Find where the given text appears and provide that cell's center as (X, Y) coordinate. 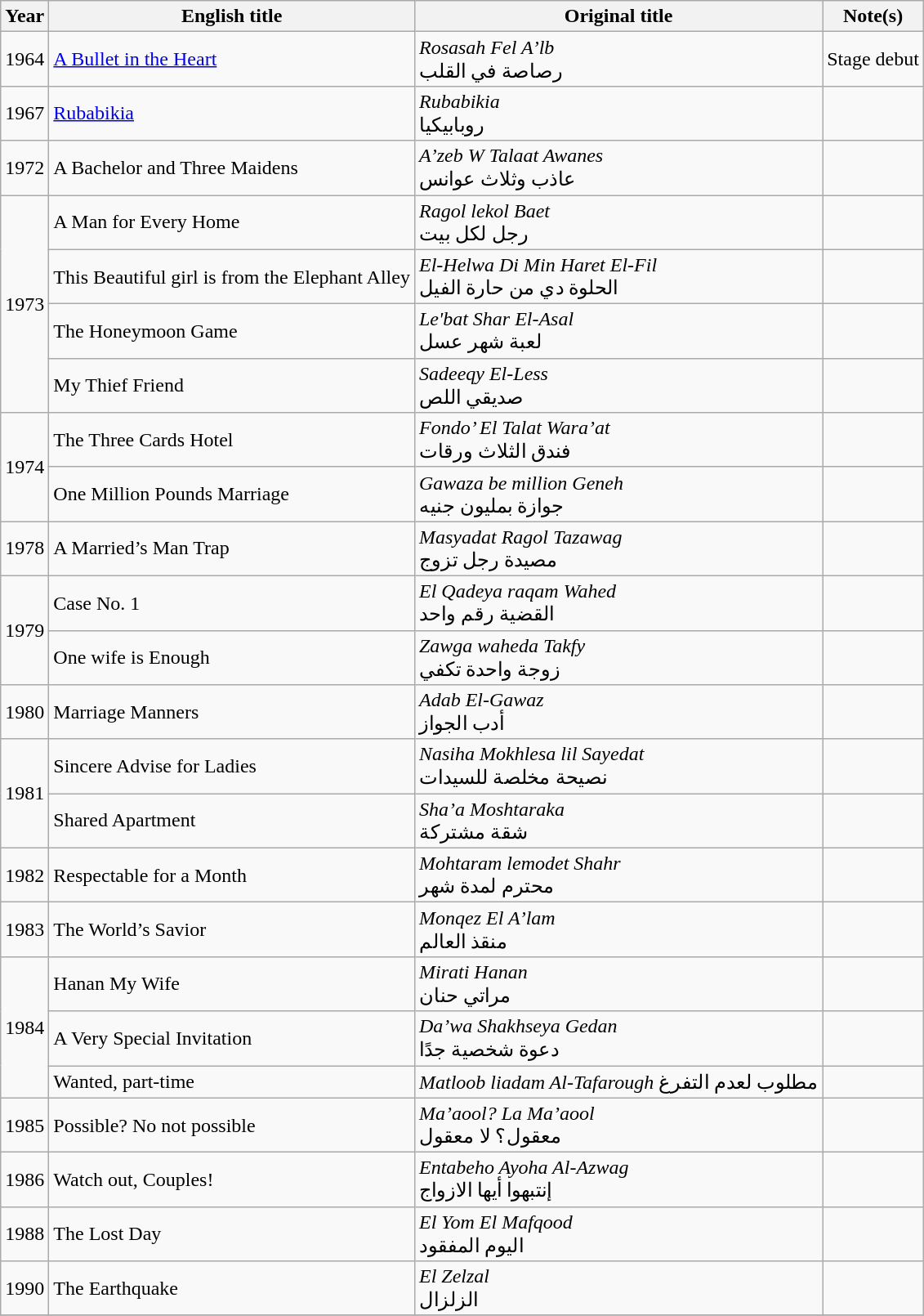
Watch out, Couples! (232, 1180)
1988 (25, 1234)
1974 (25, 468)
Monqez El A’lamمنقذ العالم (618, 930)
A Bullet in the Heart (232, 59)
Mohtaram lemodet Shahrمحترم لمدة شهر (618, 875)
Sincere Advise for Ladies (232, 767)
Possible? No not possible (232, 1125)
A Very Special Invitation (232, 1038)
A Man for Every Home (232, 222)
Note(s) (873, 16)
Stage debut (873, 59)
1979 (25, 629)
1982 (25, 875)
One wife is Enough (232, 657)
My Thief Friend (232, 386)
Matloob liadam Al-Tafarough مطلوب لعدم التفرغ (618, 1082)
Gawaza be million Genehجوازة بمليون جنيه (618, 494)
1983 (25, 930)
Case No. 1 (232, 603)
1984 (25, 1027)
Ma’aool? La Ma’aoolمعقول؟ لا معقول (618, 1125)
The Honeymoon Game (232, 332)
1973 (25, 303)
Adab El-Gawazأدب الجواز (618, 713)
Mirati Hananمراتي حنان (618, 984)
Da’wa Shakhseya Gedanدعوة شخصية جدًا (618, 1038)
One Million Pounds Marriage (232, 494)
Sha’a Moshtarakaشقة مشتركة (618, 821)
1967 (25, 113)
1981 (25, 793)
Wanted, part-time (232, 1082)
Respectable for a Month (232, 875)
Le'bat Shar El-Asalلعبة شهر عسل (618, 332)
1985 (25, 1125)
1986 (25, 1180)
Sadeeqy El-Lessصديقي اللص (618, 386)
Nasiha Mokhlesa lil Sayedatنصيحة مخلصة للسيدات (618, 767)
Rubabikia (232, 113)
Entabeho Ayoha Al-Azwagإنتبهوا أيها الازواج (618, 1180)
Hanan My Wife (232, 984)
Rubabikiaروبابيكيا (618, 113)
A Bachelor and Three Maidens (232, 168)
El Yom El Mafqoodاليوم المفقود (618, 1234)
1980 (25, 713)
Original title (618, 16)
English title (232, 16)
The Three Cards Hotel (232, 440)
Fondo’ El Talat Wara’atفندق الثلاث ورقات (618, 440)
Marriage Manners (232, 713)
El Zelzalالزلزال (618, 1288)
1972 (25, 168)
Ragol lekol Baetرجل لكل بيت (618, 222)
Masyadat Ragol Tazawagمصيدة رجل تزوج (618, 549)
The Lost Day (232, 1234)
1990 (25, 1288)
El-Helwa Di Min Haret El-Filالحلوة دي من حارة الفيل (618, 276)
The Earthquake (232, 1288)
El Qadeya raqam Wahedالقضية رقم واحد (618, 603)
A’zeb W Talaat Awanesعاذب وثلاث عوانس (618, 168)
Year (25, 16)
Shared Apartment (232, 821)
This Beautiful girl is from the Elephant Alley (232, 276)
1978 (25, 549)
1964 (25, 59)
The World’s Savior (232, 930)
A Married’s Man Trap (232, 549)
Zawga waheda Takfyزوجة واحدة تكفي (618, 657)
Rosasah Fel A’lbرصاصة في القلب (618, 59)
